Return the [x, y] coordinate for the center point of the cell that contains the specified text.  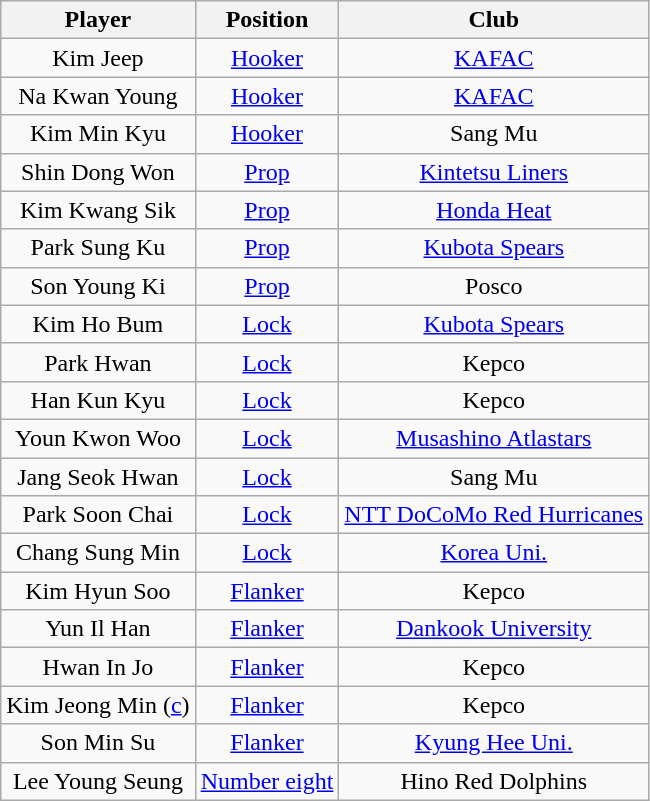
Chang Sung Min [98, 553]
Han Kun Kyu [98, 400]
Number eight [267, 781]
Yun Il Han [98, 629]
Son Young Ki [98, 286]
Player [98, 20]
Son Min Su [98, 743]
Kintetsu Liners [494, 172]
Club [494, 20]
Dankook University [494, 629]
Hino Red Dolphins [494, 781]
Park Hwan [98, 362]
Kim Jeong Min (c) [98, 705]
Park Soon Chai [98, 515]
Kim Hyun Soo [98, 591]
Posco [494, 286]
Park Sung Ku [98, 248]
NTT DoCoMo Red Hurricanes [494, 515]
Shin Dong Won [98, 172]
Kim Min Kyu [98, 134]
Position [267, 20]
Kim Ho Bum [98, 324]
Jang Seok Hwan [98, 477]
Kim Kwang Sik [98, 210]
Kyung Hee Uni. [494, 743]
Honda Heat [494, 210]
Hwan In Jo [98, 667]
Musashino Atlastars [494, 438]
Lee Young Seung [98, 781]
Kim Jeep [98, 58]
Youn Kwon Woo [98, 438]
Na Kwan Young [98, 96]
Korea Uni. [494, 553]
